Return the [X, Y] coordinate for the center point of the cell that contains the specified text.  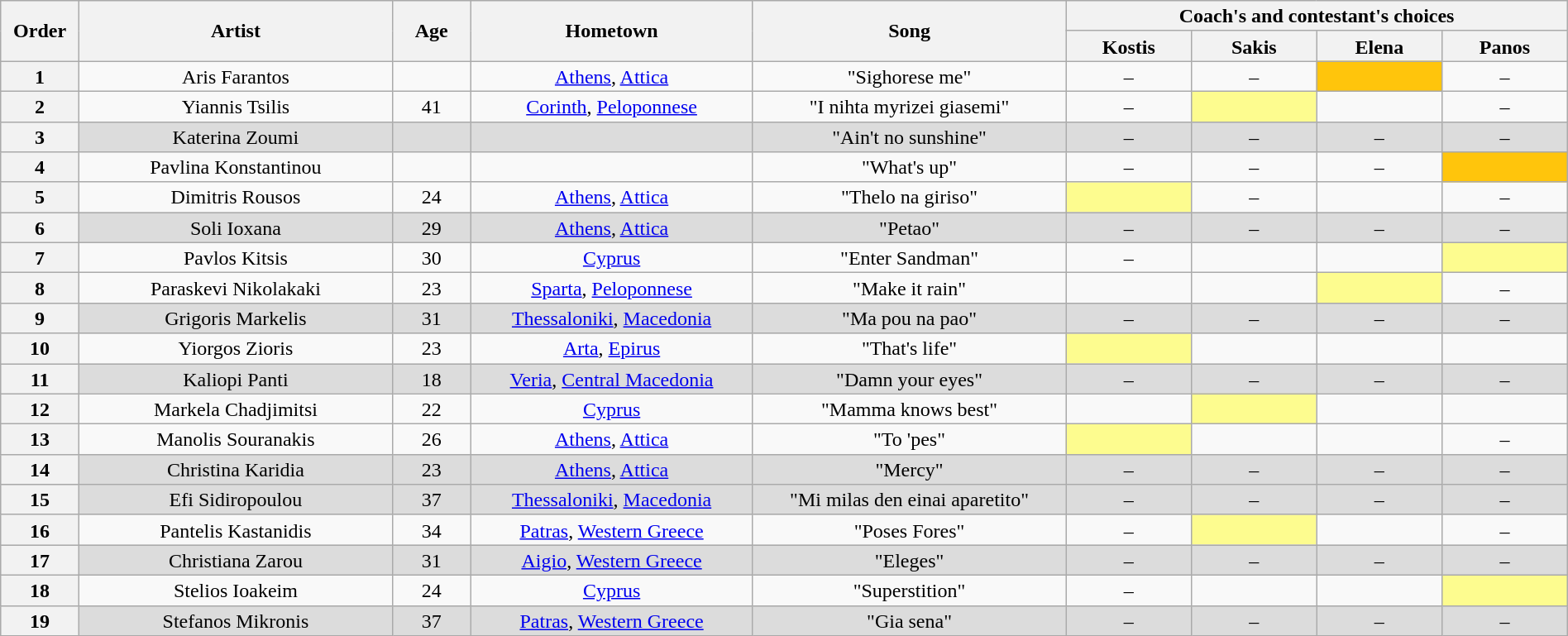
22 [432, 409]
"Mi milas den einai aparetito" [910, 500]
"Sighorese me" [910, 76]
19 [40, 620]
"Ma pou na pao" [910, 318]
Sakis [1255, 46]
"Petao" [910, 228]
6 [40, 228]
10 [40, 349]
"To 'pes" [910, 440]
41 [432, 106]
Christina Karidia [235, 470]
17 [40, 561]
"What's up" [910, 167]
Stefanos Mikronis [235, 620]
Order [40, 31]
Soli Ioxana [235, 228]
Yiorgos Zioris [235, 349]
5 [40, 197]
Corinth, Peloponnese [612, 106]
"Enter Sandman" [910, 258]
3 [40, 137]
Kostis [1129, 46]
"Thelo na giriso" [910, 197]
Markela Chadjimitsi [235, 409]
"Eleges" [910, 561]
16 [40, 529]
13 [40, 440]
12 [40, 409]
Song [910, 31]
Hometown [612, 31]
Manolis Souranakis [235, 440]
Sparta, Peloponnese [612, 288]
30 [432, 258]
Coach's and contestant's choices [1317, 17]
Yiannis Tsilis [235, 106]
Katerina Zoumi [235, 137]
Pantelis Kastanidis [235, 529]
Christiana Zarou [235, 561]
Panos [1505, 46]
"Mercy" [910, 470]
34 [432, 529]
Arta, Epirus [612, 349]
7 [40, 258]
Aris Farantos [235, 76]
"Damn your eyes" [910, 379]
26 [432, 440]
Dimitris Rousos [235, 197]
Pavlina Konstantinou [235, 167]
"Superstition" [910, 591]
"Mamma knows best" [910, 409]
9 [40, 318]
1 [40, 76]
Stelios Ioakeim [235, 591]
"Gia sena" [910, 620]
Age [432, 31]
Efi Sidiropoulou [235, 500]
"That's life" [910, 349]
Artist [235, 31]
Kaliopi Panti [235, 379]
15 [40, 500]
"Poses Fores" [910, 529]
29 [432, 228]
"Make it rain" [910, 288]
Grigoris Markelis [235, 318]
Veria, Central Macedonia [612, 379]
Paraskevi Nikolakaki [235, 288]
14 [40, 470]
8 [40, 288]
"I nihta myrizei giasemi" [910, 106]
Aigio, Western Greece [612, 561]
Elena [1379, 46]
4 [40, 167]
Pavlos Kitsis [235, 258]
2 [40, 106]
11 [40, 379]
"Ain't no sunshine" [910, 137]
